Detect which cell encompasses the target text, then output its [X, Y] center coordinate. 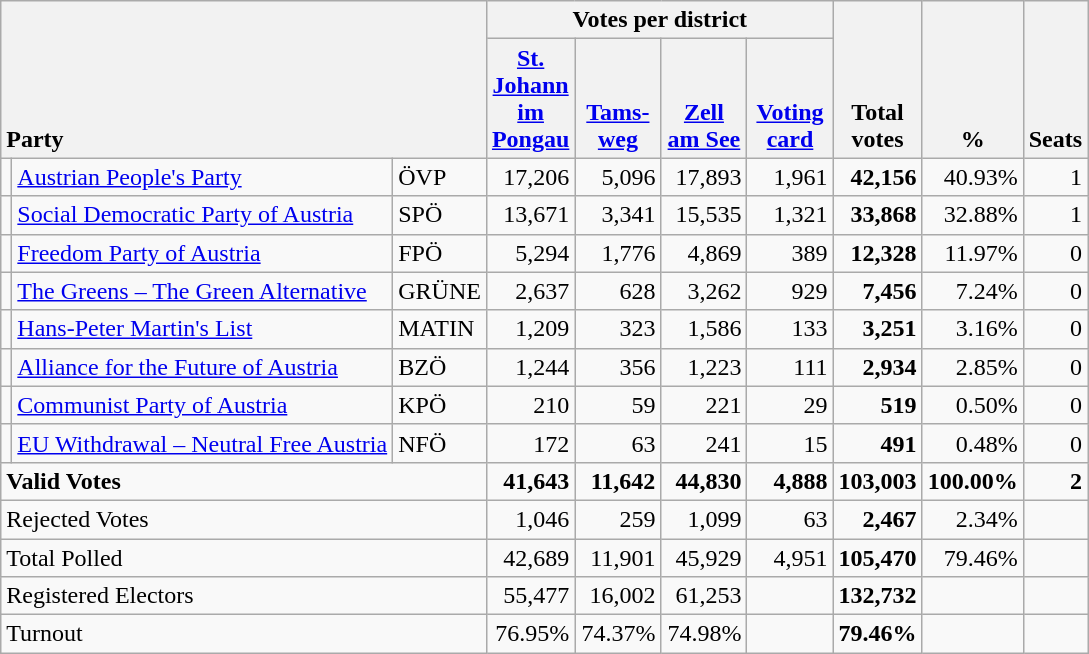
3,341 [618, 215]
EU Withdrawal – Neutral Free Austria [202, 443]
74.98% [704, 634]
241 [704, 443]
ÖVP [440, 177]
628 [618, 291]
45,929 [704, 557]
4,888 [790, 481]
389 [790, 253]
Votingcard [790, 98]
221 [704, 405]
210 [530, 405]
The Greens – The Green Alternative [202, 291]
MATIN [440, 329]
Austrian People's Party [202, 177]
2.34% [972, 519]
105,470 [878, 557]
11,642 [618, 481]
1,776 [618, 253]
Social Democratic Party of Austria [202, 215]
Valid Votes [244, 481]
323 [618, 329]
3,251 [878, 329]
7,456 [878, 291]
7.24% [972, 291]
133 [790, 329]
76.95% [530, 634]
3.16% [972, 329]
2,934 [878, 367]
St.JohannimPongau [530, 98]
13,671 [530, 215]
11,901 [618, 557]
Zellam See [704, 98]
SPÖ [440, 215]
Total Polled [244, 557]
Party [244, 80]
4,951 [790, 557]
Rejected Votes [244, 519]
1,586 [704, 329]
Seats [1055, 80]
Turnout [244, 634]
172 [530, 443]
111 [790, 367]
59 [618, 405]
1,209 [530, 329]
BZÖ [440, 367]
GRÜNE [440, 291]
40.93% [972, 177]
Totalvotes [878, 80]
Communist Party of Austria [202, 405]
2,467 [878, 519]
356 [618, 367]
42,156 [878, 177]
Alliance for the Future of Austria [202, 367]
132,732 [878, 596]
Votes per district [660, 20]
1,046 [530, 519]
74.37% [618, 634]
11.97% [972, 253]
16,002 [618, 596]
0.50% [972, 405]
2,637 [530, 291]
KPÖ [440, 405]
61,253 [704, 596]
1,321 [790, 215]
929 [790, 291]
5,294 [530, 253]
5,096 [618, 177]
Hans-Peter Martin's List [202, 329]
2 [1055, 481]
17,893 [704, 177]
103,003 [878, 481]
Freedom Party of Austria [202, 253]
Tams-weg [618, 98]
42,689 [530, 557]
3,262 [704, 291]
32.88% [972, 215]
2.85% [972, 367]
33,868 [878, 215]
4,869 [704, 253]
17,206 [530, 177]
% [972, 80]
15 [790, 443]
12,328 [878, 253]
15,535 [704, 215]
1,099 [704, 519]
0.48% [972, 443]
1,244 [530, 367]
44,830 [704, 481]
1,961 [790, 177]
491 [878, 443]
41,643 [530, 481]
55,477 [530, 596]
100.00% [972, 481]
259 [618, 519]
1,223 [704, 367]
519 [878, 405]
Registered Electors [244, 596]
29 [790, 405]
FPÖ [440, 253]
NFÖ [440, 443]
